Capture the cell that displays the provided text and extract its (X, Y) central coordinate. 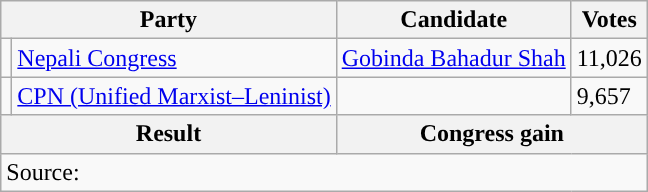
Source: (324, 172)
Party (168, 20)
Candidate (454, 20)
11,026 (609, 58)
Votes (609, 20)
Gobinda Bahadur Shah (454, 58)
CPN (Unified Marxist–Leninist) (174, 96)
9,657 (609, 96)
Congress gain (492, 134)
Result (168, 134)
Nepali Congress (174, 58)
